Search for the cell housing the specified text and yield its [X, Y] center coordinate. 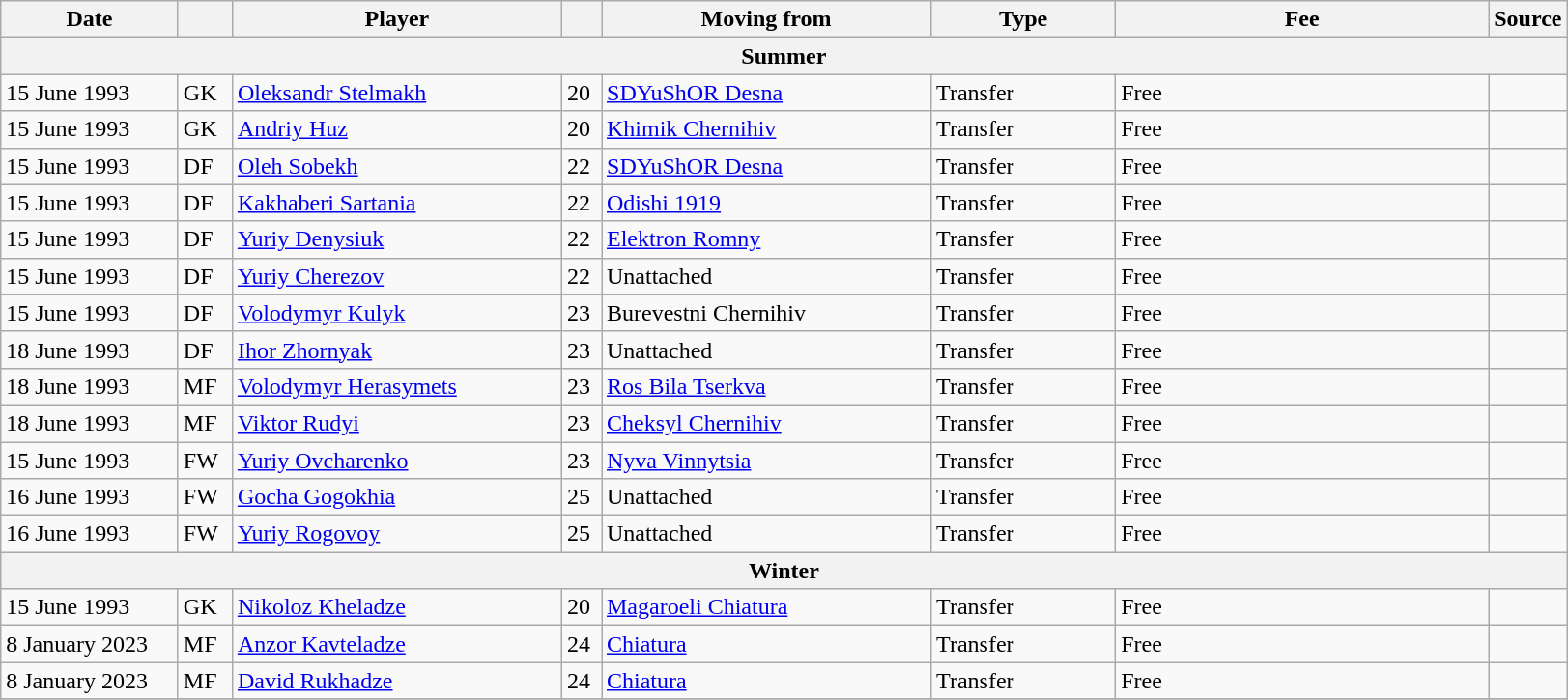
Nyva Vinnytsia [765, 461]
Yuriy Rogovoy [396, 534]
Moving from [765, 19]
Fee [1302, 19]
Yuriy Denysiuk [396, 239]
Khimik Chernihiv [765, 129]
Source [1528, 19]
Viktor Rudyi [396, 423]
Yuriy Ovcharenko [396, 461]
Odishi 1919 [765, 203]
Ros Bila Tserkva [765, 386]
Burevestni Chernihiv [765, 313]
Oleh Sobekh [396, 166]
Volodymyr Herasymets [396, 386]
Player [396, 19]
Type [1024, 19]
Gocha Gogokhia [396, 497]
Anzor Kavteladze [396, 644]
Cheksyl Chernihiv [765, 423]
Yuriy Cherezov [396, 276]
Elektron Romny [765, 239]
Nikoloz Kheladze [396, 607]
Magaroeli Chiatura [765, 607]
Volodymyr Kulyk [396, 313]
Date [90, 19]
Winter [784, 571]
David Rukhadze [396, 681]
Summer [784, 56]
Andriy Huz [396, 129]
Ihor Zhornyak [396, 350]
Kakhaberi Sartania [396, 203]
Oleksandr Stelmakh [396, 93]
